Return [x, y] of the center of cell containing provided text 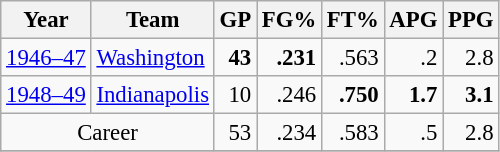
53 [235, 133]
1.7 [414, 95]
Indianapolis [152, 95]
FG% [290, 20]
3.1 [471, 95]
FT% [354, 20]
.583 [354, 133]
Career [108, 133]
43 [235, 58]
1948–49 [46, 95]
GP [235, 20]
.5 [414, 133]
.246 [290, 95]
PPG [471, 20]
1946–47 [46, 58]
Team [152, 20]
Washington [152, 58]
APG [414, 20]
.750 [354, 95]
.2 [414, 58]
Year [46, 20]
10 [235, 95]
.231 [290, 58]
.563 [354, 58]
.234 [290, 133]
